Locate the cell with the specified text and output its (x, y) center coordinate. 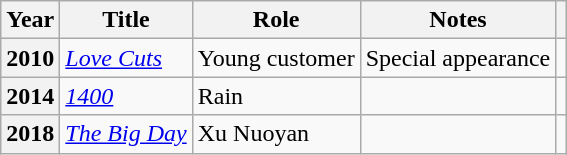
Role (276, 20)
Year (30, 20)
Notes (458, 20)
The Big Day (126, 134)
Title (126, 20)
Young customer (276, 58)
Love Cuts (126, 58)
Special appearance (458, 58)
Xu Nuoyan (276, 134)
Rain (276, 96)
2010 (30, 58)
1400 (126, 96)
2018 (30, 134)
2014 (30, 96)
